Identify which cell holds the provided text, then report its (X, Y) central coordinate. 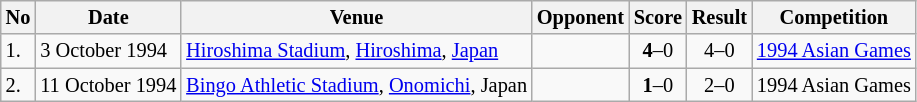
11 October 1994 (108, 85)
Venue (356, 17)
No (18, 17)
Result (720, 17)
Opponent (580, 17)
1. (18, 51)
Competition (834, 17)
Date (108, 17)
Score (658, 17)
1–0 (658, 85)
2–0 (720, 85)
Bingo Athletic Stadium, Onomichi, Japan (356, 85)
3 October 1994 (108, 51)
2. (18, 85)
Hiroshima Stadium, Hiroshima, Japan (356, 51)
